Detect which cell encompasses the target text, then output its (X, Y) center coordinate. 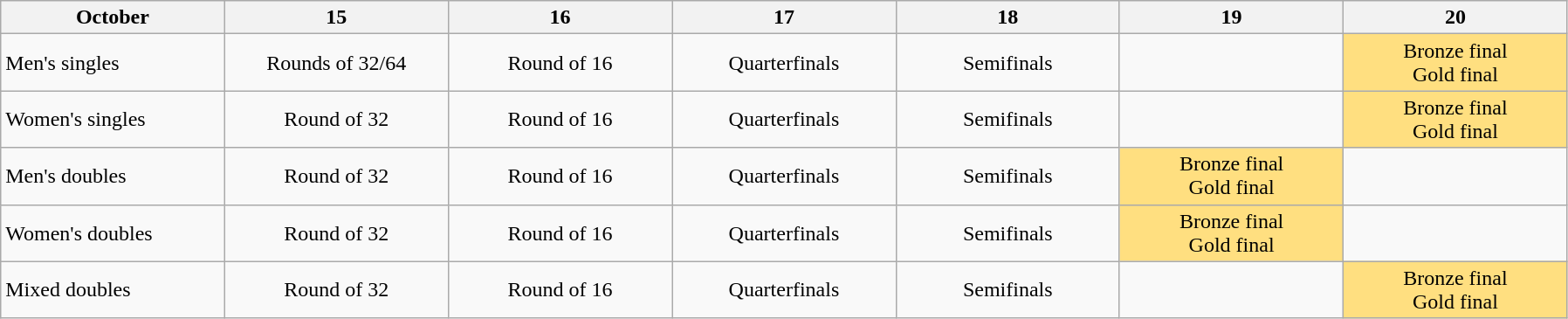
Mixed doubles (113, 290)
Men's singles (113, 63)
17 (784, 17)
Women's singles (113, 119)
Women's doubles (113, 232)
15 (336, 17)
16 (560, 17)
Rounds of 32/64 (336, 63)
October (113, 17)
19 (1231, 17)
18 (1008, 17)
Men's doubles (113, 177)
20 (1455, 17)
